For the text-containing cell, return its midpoint in [X, Y] coordinate format. 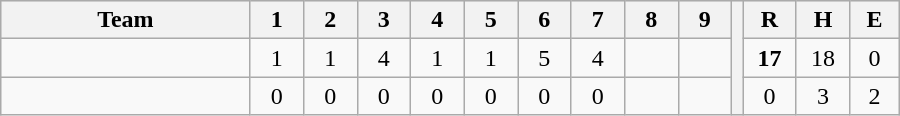
9 [705, 20]
R [770, 20]
18 [823, 58]
17 [770, 58]
6 [545, 20]
Team [126, 20]
8 [652, 20]
E [874, 20]
7 [598, 20]
H [823, 20]
